Search for the cell housing the specified text and yield its [x, y] center coordinate. 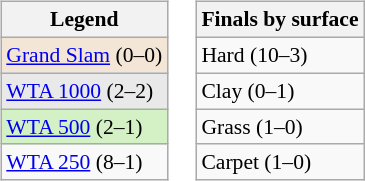
Hard (10–3) [280, 55]
Grand Slam (0–0) [84, 55]
Grass (1–0) [280, 127]
WTA 500 (2–1) [84, 127]
Carpet (1–0) [280, 162]
Finals by surface [280, 20]
WTA 250 (8–1) [84, 162]
Clay (0–1) [280, 91]
Legend [84, 20]
WTA 1000 (2–2) [84, 91]
